Provide the [X, Y] coordinate of the cell's center where the given text is located.  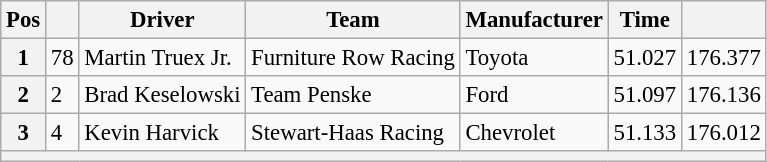
176.377 [724, 58]
78 [62, 58]
Driver [162, 20]
Time [644, 20]
Martin Truex Jr. [162, 58]
Kevin Harvick [162, 133]
Toyota [534, 58]
Pos [24, 20]
176.136 [724, 95]
Furniture Row Racing [353, 58]
3 [24, 133]
Brad Keselowski [162, 95]
Manufacturer [534, 20]
51.133 [644, 133]
Ford [534, 95]
Team Penske [353, 95]
Stewart-Haas Racing [353, 133]
Chevrolet [534, 133]
4 [62, 133]
51.027 [644, 58]
51.097 [644, 95]
1 [24, 58]
Team [353, 20]
176.012 [724, 133]
